For the text-containing cell, return its midpoint in [x, y] coordinate format. 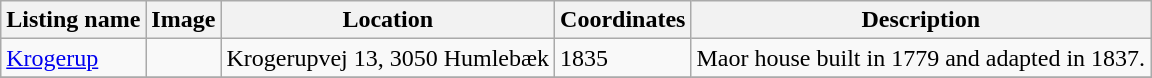
Image [184, 20]
1835 [623, 58]
Coordinates [623, 20]
Krogerup [74, 58]
Maor house built in 1779 and adapted in 1837. [921, 58]
Listing name [74, 20]
Location [388, 20]
Description [921, 20]
Krogerupvej 13, 3050 Humlebæk [388, 58]
